Find where the given text appears and provide that cell's center as [x, y] coordinate. 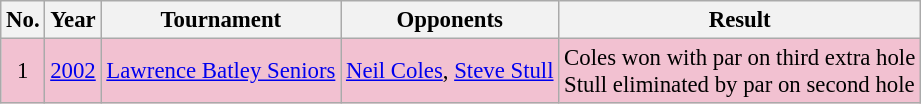
Coles won with par on third extra holeStull eliminated by par on second hole [740, 72]
Result [740, 20]
No. [23, 20]
Tournament [221, 20]
1 [23, 72]
Lawrence Batley Seniors [221, 72]
Year [73, 20]
Opponents [450, 20]
2002 [73, 72]
Neil Coles, Steve Stull [450, 72]
